Capture the cell that displays the provided text and extract its (x, y) central coordinate. 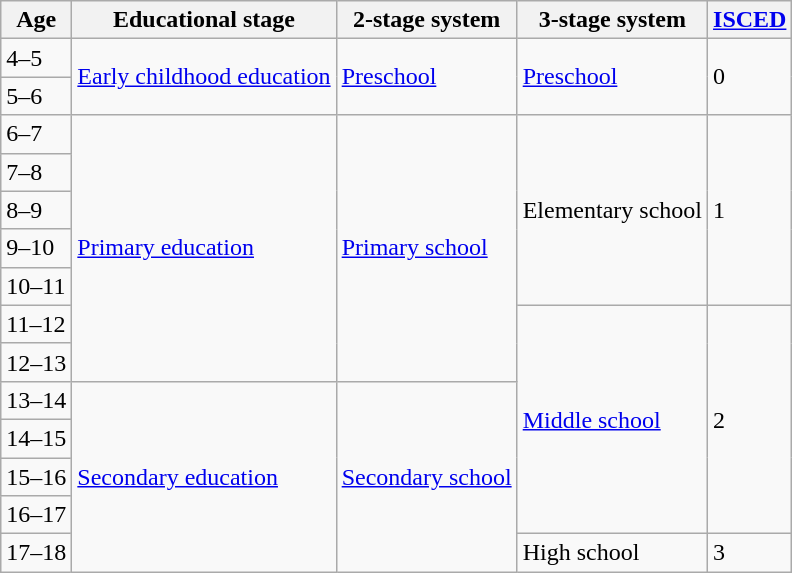
1 (750, 210)
3 (750, 553)
Early childhood education (204, 77)
2-stage system (426, 20)
Primary education (204, 248)
2 (750, 419)
11–12 (36, 324)
Secondary education (204, 476)
Primary school (426, 248)
10–11 (36, 286)
High school (612, 553)
15–16 (36, 477)
Educational stage (204, 20)
ISCED (750, 20)
4–5 (36, 58)
0 (750, 77)
7–8 (36, 172)
8–9 (36, 210)
Age (36, 20)
13–14 (36, 400)
16–17 (36, 515)
Secondary school (426, 476)
12–13 (36, 362)
17–18 (36, 553)
9–10 (36, 248)
14–15 (36, 438)
5–6 (36, 96)
6–7 (36, 134)
Middle school (612, 419)
Elementary school (612, 210)
3-stage system (612, 20)
